Return [X, Y] of the center of cell containing provided text 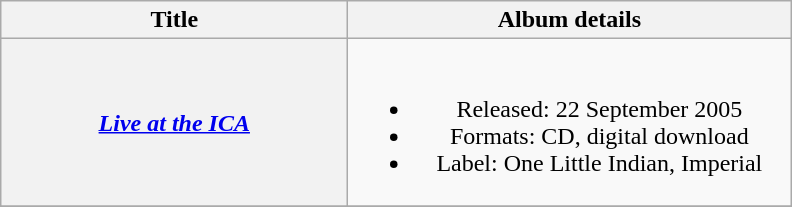
Live at the ICA [174, 122]
Album details [570, 20]
Released: 22 September 2005Formats: CD, digital downloadLabel: One Little Indian, Imperial [570, 122]
Title [174, 20]
